Search for the cell housing the specified text and yield its [x, y] center coordinate. 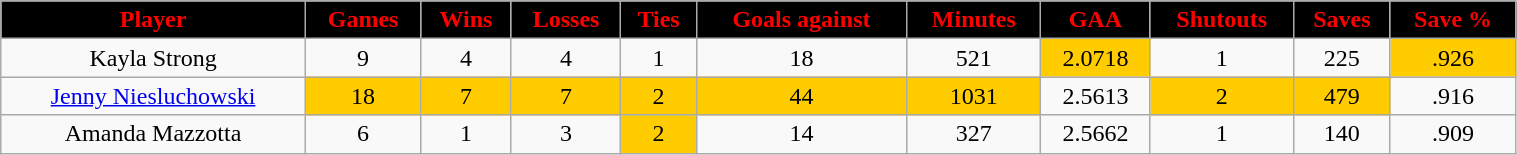
Jenny Niesluchowski [154, 96]
Goals against [802, 20]
Wins [466, 20]
2.5613 [1096, 96]
479 [1342, 96]
2.0718 [1096, 58]
Shutouts [1222, 20]
Ties [658, 20]
Save % [1453, 20]
1031 [974, 96]
.909 [1453, 134]
14 [802, 134]
140 [1342, 134]
9 [362, 58]
3 [566, 134]
Losses [566, 20]
Kayla Strong [154, 58]
6 [362, 134]
44 [802, 96]
225 [1342, 58]
Player [154, 20]
.916 [1453, 96]
Amanda Mazzotta [154, 134]
Saves [1342, 20]
327 [974, 134]
.926 [1453, 58]
Minutes [974, 20]
2.5662 [1096, 134]
Games [362, 20]
521 [974, 58]
GAA [1096, 20]
